Locate the cell with the specified text and output its [x, y] center coordinate. 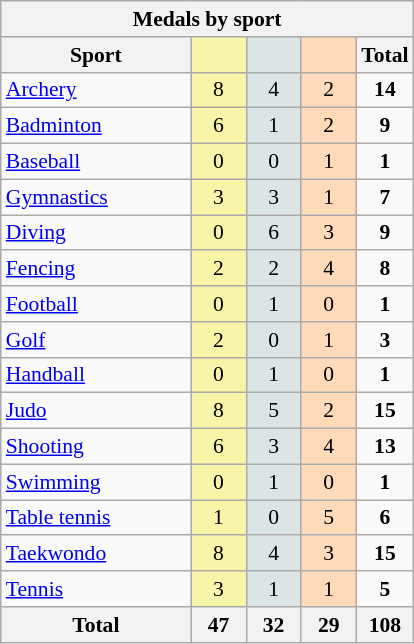
Swimming [96, 482]
32 [274, 625]
13 [384, 447]
7 [384, 197]
Fencing [96, 269]
Sport [96, 55]
Diving [96, 233]
14 [384, 90]
Archery [96, 90]
108 [384, 625]
47 [218, 625]
Handball [96, 375]
Table tennis [96, 518]
Football [96, 304]
Shooting [96, 447]
29 [328, 625]
Judo [96, 411]
Tennis [96, 589]
Golf [96, 340]
Gymnastics [96, 197]
Badminton [96, 126]
Medals by sport [208, 19]
Baseball [96, 162]
Taekwondo [96, 554]
